Pinpoint the cell where the given text exists, returning its [X, Y] midpoint coordinate. 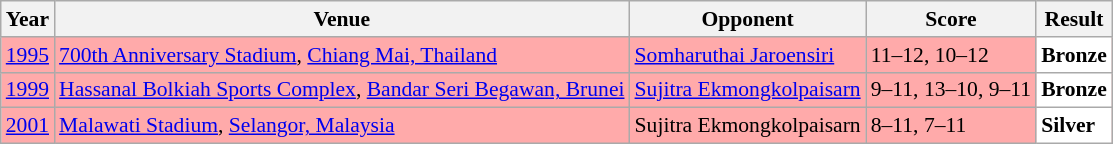
Silver [1074, 126]
2001 [28, 126]
Somharuthai Jaroensiri [748, 55]
Malawati Stadium, Selangor, Malaysia [342, 126]
1995 [28, 55]
Year [28, 19]
11–12, 10–12 [951, 55]
Hassanal Bolkiah Sports Complex, Bandar Seri Begawan, Brunei [342, 90]
Venue [342, 19]
700th Anniversary Stadium, Chiang Mai, Thailand [342, 55]
Score [951, 19]
1999 [28, 90]
Opponent [748, 19]
8–11, 7–11 [951, 126]
Result [1074, 19]
9–11, 13–10, 9–11 [951, 90]
